Identify which cell holds the provided text, then report its (x, y) central coordinate. 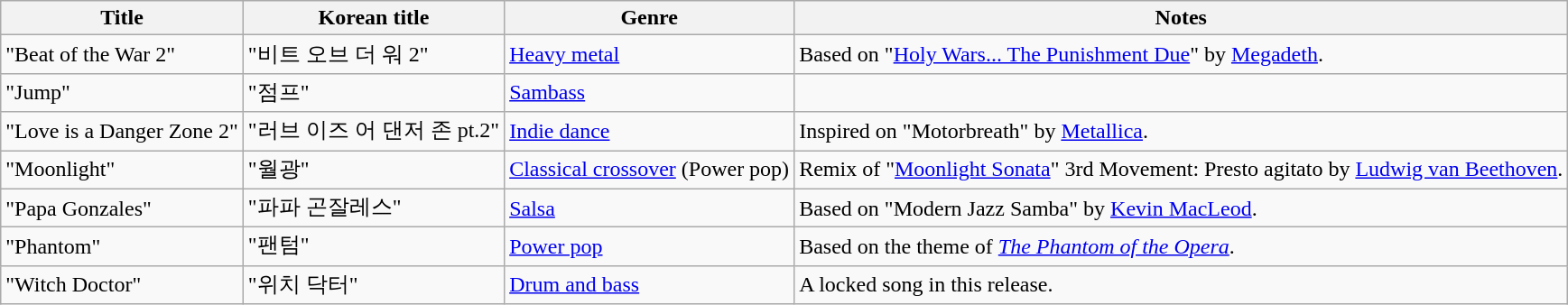
Inspired on "Motorbreath" by Metallica. (1181, 132)
Indie dance (650, 132)
"Beat of the War 2" (123, 54)
Drum and bass (650, 285)
Heavy metal (650, 54)
"비트 오브 더 워 2" (374, 54)
"Love is a Danger Zone 2" (123, 132)
"점프" (374, 92)
Based on "Modern Jazz Samba" by Kevin MacLeod. (1181, 208)
Remix of "Moonlight Sonata" 3rd Movement: Presto agitato by Ludwig van Beethoven. (1181, 170)
"월광" (374, 170)
Title (123, 18)
Based on the theme of The Phantom of the Opera. (1181, 247)
Salsa (650, 208)
Classical crossover (Power pop) (650, 170)
"Jump" (123, 92)
"Phantom" (123, 247)
Based on "Holy Wars... The Punishment Due" by Megadeth. (1181, 54)
Notes (1181, 18)
A locked song in this release. (1181, 285)
"팬텀" (374, 247)
Korean title (374, 18)
Sambass (650, 92)
"파파 곤잘레스" (374, 208)
"위치 닥터" (374, 285)
"Witch Doctor" (123, 285)
"러브 이즈 어 댄저 존 pt.2" (374, 132)
Genre (650, 18)
"Papa Gonzales" (123, 208)
"Moonlight" (123, 170)
Power pop (650, 247)
